Return [x, y] of the center of cell containing provided text 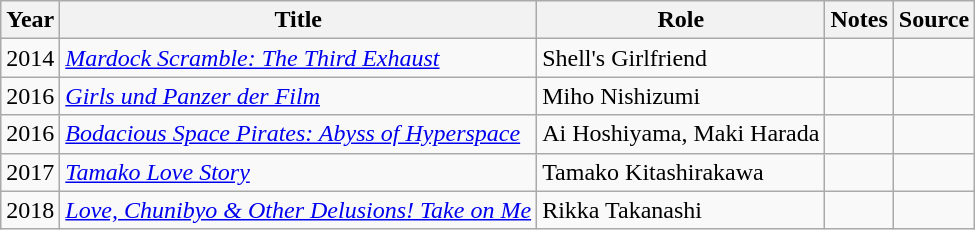
Love, Chunibyo & Other Delusions! Take on Me [298, 210]
Notes [859, 20]
Tamako Love Story [298, 172]
Tamako Kitashirakawa [681, 172]
Year [30, 20]
Shell's Girlfriend [681, 58]
Rikka Takanashi [681, 210]
Miho Nishizumi [681, 96]
2017 [30, 172]
Ai Hoshiyama, Maki Harada [681, 134]
Title [298, 20]
Source [934, 20]
Role [681, 20]
Girls und Panzer der Film [298, 96]
Bodacious Space Pirates: Abyss of Hyperspace [298, 134]
2014 [30, 58]
Mardock Scramble: The Third Exhaust [298, 58]
2018 [30, 210]
